Identify which cell holds the provided text, then report its [x, y] central coordinate. 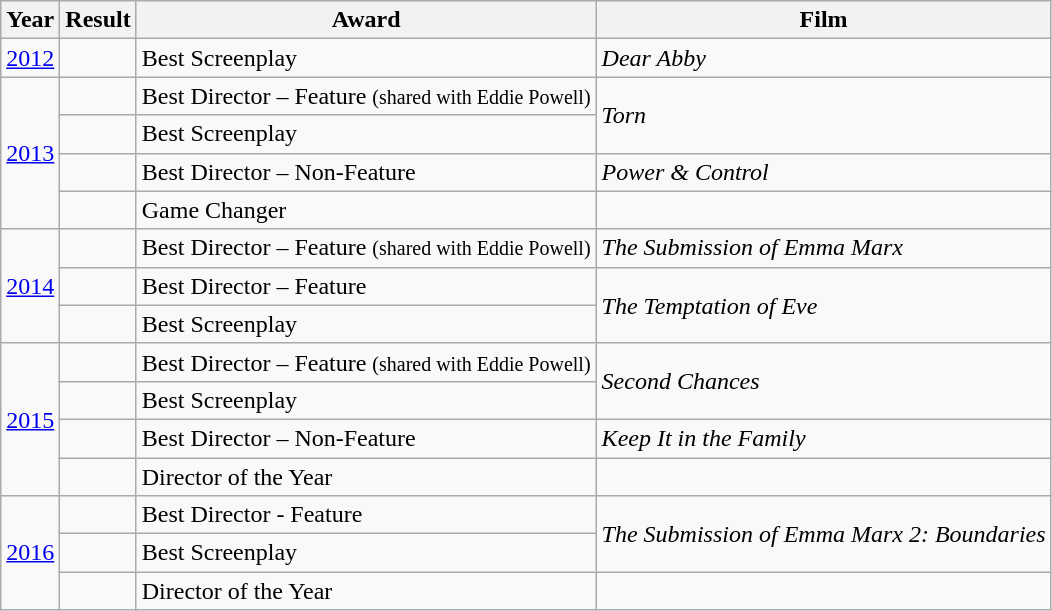
Power & Control [824, 172]
Game Changer [366, 210]
Dear Abby [824, 58]
2014 [30, 286]
Best Director – Feature [366, 286]
The Temptation of Eve [824, 305]
Award [366, 20]
The Submission of Emma Marx [824, 248]
Best Director - Feature [366, 515]
The Submission of Emma Marx 2: Boundaries [824, 534]
2016 [30, 553]
Keep It in the Family [824, 438]
Result [98, 20]
2013 [30, 153]
Torn [824, 115]
Film [824, 20]
Year [30, 20]
2015 [30, 419]
Second Chances [824, 381]
2012 [30, 58]
